Extract the (x, y) coordinate from the center of the cell holding the provided text.  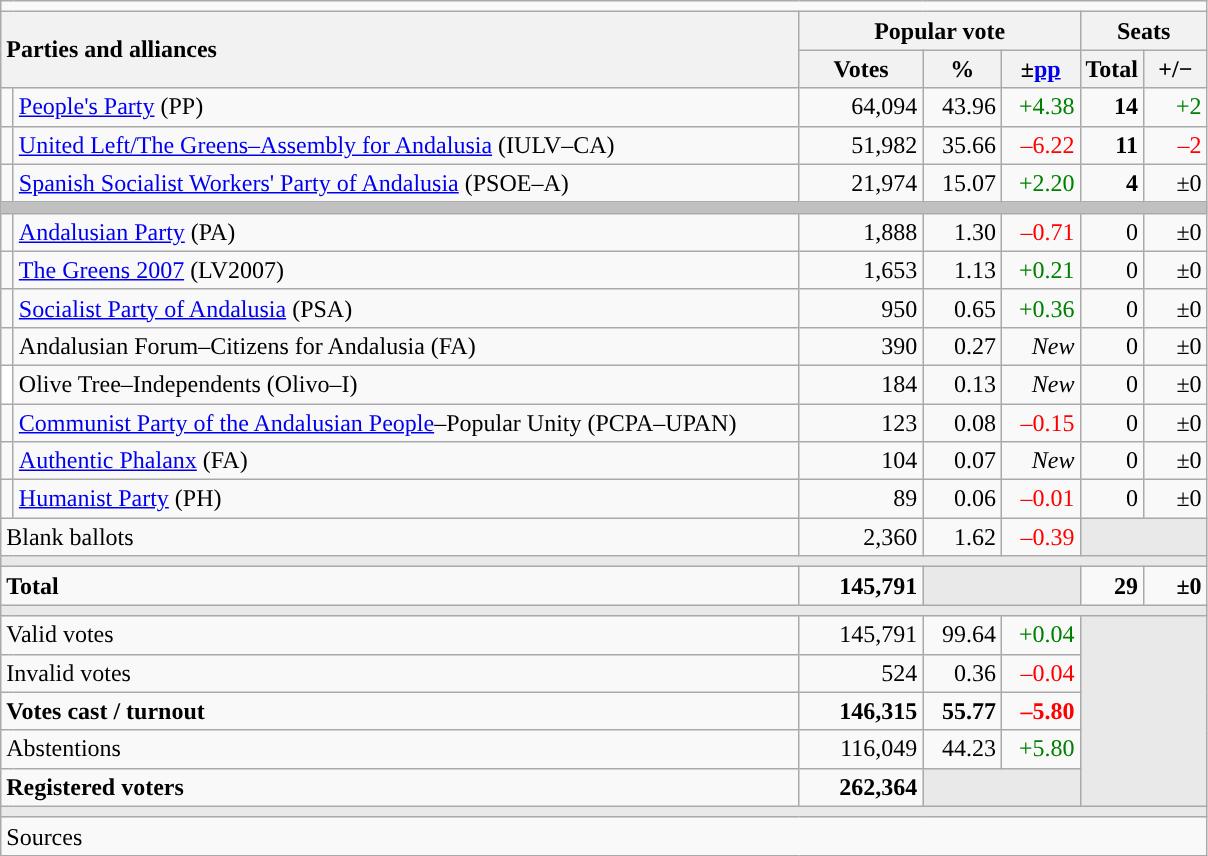
Olive Tree–Independents (Olivo–I) (406, 384)
0.13 (962, 384)
Valid votes (400, 635)
1,888 (861, 232)
+2 (1176, 107)
64,094 (861, 107)
Invalid votes (400, 673)
123 (861, 423)
0.07 (962, 461)
+0.04 (1040, 635)
15.07 (962, 183)
People's Party (PP) (406, 107)
4 (1112, 183)
+0.21 (1040, 270)
21,974 (861, 183)
0.06 (962, 499)
Sources (604, 836)
Seats (1144, 31)
104 (861, 461)
+/− (1176, 69)
1,653 (861, 270)
–0.15 (1040, 423)
The Greens 2007 (LV2007) (406, 270)
116,049 (861, 749)
0.65 (962, 308)
0.08 (962, 423)
Andalusian Forum–Citizens for Andalusia (FA) (406, 346)
1.30 (962, 232)
Registered voters (400, 787)
Authentic Phalanx (FA) (406, 461)
–0.04 (1040, 673)
Abstentions (400, 749)
262,364 (861, 787)
950 (861, 308)
Blank ballots (400, 537)
–5.80 (1040, 711)
51,982 (861, 145)
Humanist Party (PH) (406, 499)
Andalusian Party (PA) (406, 232)
1.13 (962, 270)
+4.38 (1040, 107)
0.36 (962, 673)
Popular vote (940, 31)
+5.80 (1040, 749)
29 (1112, 586)
44.23 (962, 749)
–6.22 (1040, 145)
Votes (861, 69)
146,315 (861, 711)
+0.36 (1040, 308)
0.27 (962, 346)
1.62 (962, 537)
–0.01 (1040, 499)
Spanish Socialist Workers' Party of Andalusia (PSOE–A) (406, 183)
55.77 (962, 711)
United Left/The Greens–Assembly for Andalusia (IULV–CA) (406, 145)
Socialist Party of Andalusia (PSA) (406, 308)
% (962, 69)
35.66 (962, 145)
–0.71 (1040, 232)
89 (861, 499)
–0.39 (1040, 537)
+2.20 (1040, 183)
2,360 (861, 537)
184 (861, 384)
11 (1112, 145)
Votes cast / turnout (400, 711)
–2 (1176, 145)
Communist Party of the Andalusian People–Popular Unity (PCPA–UPAN) (406, 423)
524 (861, 673)
14 (1112, 107)
390 (861, 346)
Parties and alliances (400, 50)
43.96 (962, 107)
±pp (1040, 69)
99.64 (962, 635)
